Detect which cell encompasses the target text, then output its [X, Y] center coordinate. 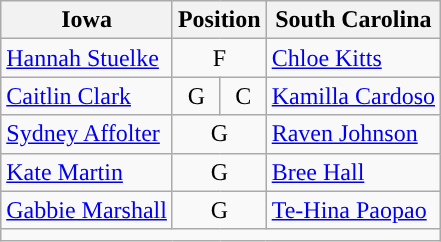
C [243, 96]
Kamilla Cardoso [353, 96]
Kate Martin [87, 172]
F [219, 58]
Sydney Affolter [87, 134]
Caitlin Clark [87, 96]
South Carolina [353, 20]
Te-Hina Paopao [353, 210]
Bree Hall [353, 172]
Raven Johnson [353, 134]
Hannah Stuelke [87, 58]
Iowa [87, 20]
Chloe Kitts [353, 58]
Gabbie Marshall [87, 210]
Position [219, 20]
